Detect which cell encompasses the target text, then output its (X, Y) center coordinate. 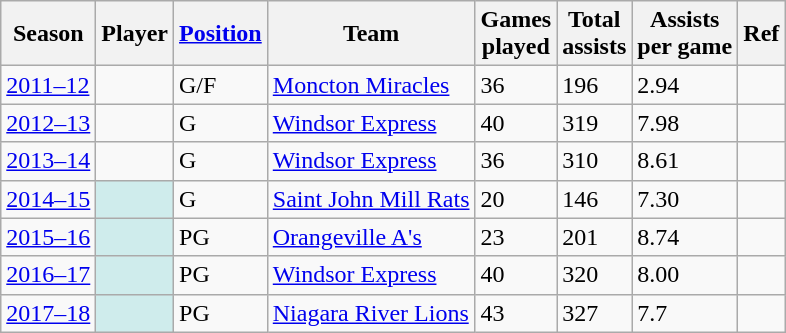
2013–14 (48, 161)
320 (594, 275)
Assists per game (685, 34)
2015–16 (48, 237)
327 (594, 313)
7.98 (685, 123)
196 (594, 85)
43 (516, 313)
Position (221, 34)
310 (594, 161)
8.74 (685, 237)
2.94 (685, 85)
8.61 (685, 161)
7.7 (685, 313)
Ref (762, 34)
Player (135, 34)
20 (516, 199)
Saint John Mill Rats (371, 199)
Season (48, 34)
23 (516, 237)
2014–15 (48, 199)
Team (371, 34)
Moncton Miracles (371, 85)
G/F (221, 85)
2017–18 (48, 313)
Totalassists (594, 34)
2016–17 (48, 275)
319 (594, 123)
2011–12 (48, 85)
201 (594, 237)
7.30 (685, 199)
2012–13 (48, 123)
8.00 (685, 275)
Gamesplayed (516, 34)
146 (594, 199)
Niagara River Lions (371, 313)
Orangeville A's (371, 237)
